Detect which cell encompasses the target text, then output its (x, y) center coordinate. 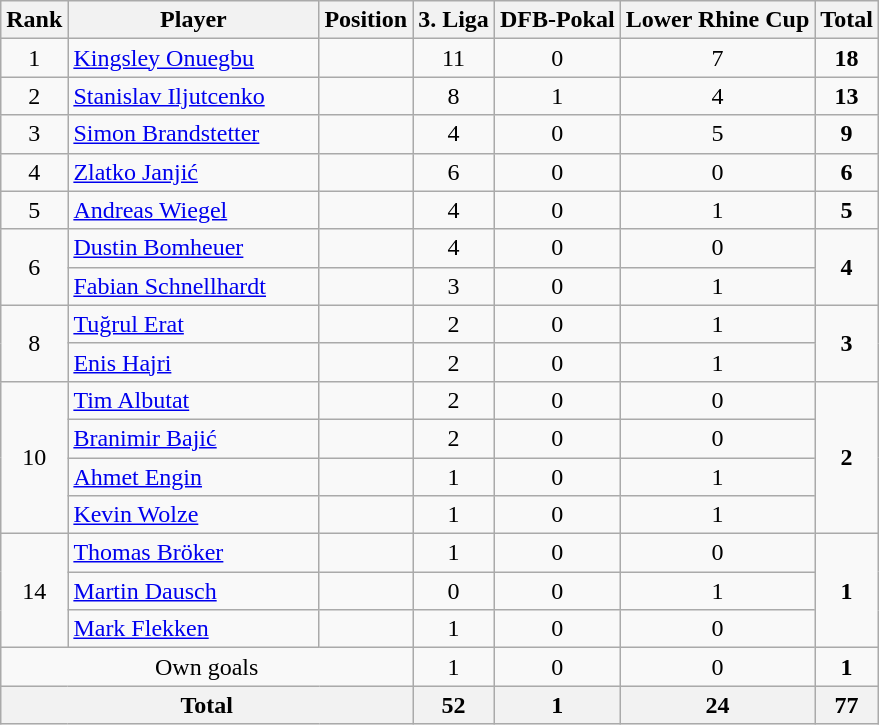
Rank (34, 20)
Enis Hajri (194, 362)
DFB-Pokal (557, 20)
18 (847, 58)
13 (847, 96)
Lower Rhine Cup (718, 20)
Player (194, 20)
14 (34, 591)
Simon Brandstetter (194, 134)
Thomas Bröker (194, 553)
3. Liga (454, 20)
Fabian Schnellhardt (194, 286)
Dustin Bomheuer (194, 248)
77 (847, 705)
7 (718, 58)
Martin Dausch (194, 591)
Zlatko Janjić (194, 172)
Ahmet Engin (194, 477)
Kevin Wolze (194, 515)
Position (366, 20)
Branimir Bajić (194, 438)
11 (454, 58)
10 (34, 457)
Tuğrul Erat (194, 324)
24 (718, 705)
Kingsley Onuegbu (194, 58)
Own goals (207, 667)
Andreas Wiegel (194, 210)
Tim Albutat (194, 400)
9 (847, 134)
52 (454, 705)
Mark Flekken (194, 629)
Stanislav Iljutcenko (194, 96)
